Output the [X, Y] coordinate of the center of the cell containing the given text.  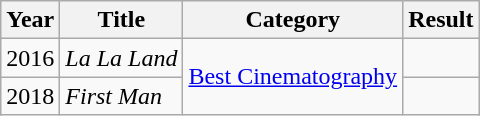
First Man [122, 96]
La La Land [122, 58]
2016 [30, 58]
Category [293, 20]
Best Cinematography [293, 77]
2018 [30, 96]
Title [122, 20]
Year [30, 20]
Result [441, 20]
